Identify which cell holds the provided text, then report its [X, Y] central coordinate. 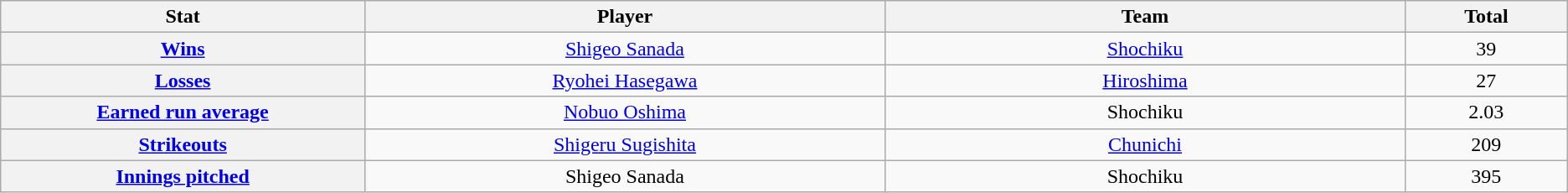
Innings pitched [183, 176]
Nobuo Oshima [625, 112]
Earned run average [183, 112]
Hiroshima [1144, 81]
Shigeru Sugishita [625, 144]
Chunichi [1144, 144]
Player [625, 17]
Strikeouts [183, 144]
39 [1486, 49]
Ryohei Hasegawa [625, 81]
Stat [183, 17]
395 [1486, 176]
Wins [183, 49]
Team [1144, 17]
Losses [183, 81]
Total [1486, 17]
209 [1486, 144]
27 [1486, 81]
2.03 [1486, 112]
